Scan for the cell matching the given text and deliver its (X, Y) coordinate at center. 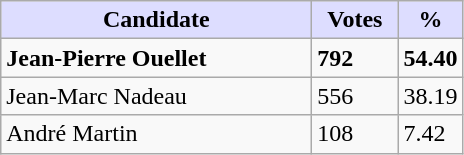
792 (355, 58)
Votes (355, 20)
556 (355, 96)
% (430, 20)
André Martin (156, 134)
Jean-Pierre Ouellet (156, 58)
Jean-Marc Nadeau (156, 96)
7.42 (430, 134)
38.19 (430, 96)
Candidate (156, 20)
54.40 (430, 58)
108 (355, 134)
